Search for the cell housing the specified text and yield its [x, y] center coordinate. 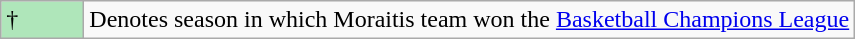
Denotes season in which Moraitis team won the Basketball Champions League [470, 20]
† [42, 20]
